Identify which cell holds the provided text, then report its (X, Y) central coordinate. 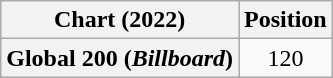
Global 200 (Billboard) (120, 58)
120 (285, 58)
Position (285, 20)
Chart (2022) (120, 20)
